Determine the [X, Y] coordinate at the center of the cell enclosing the given text.  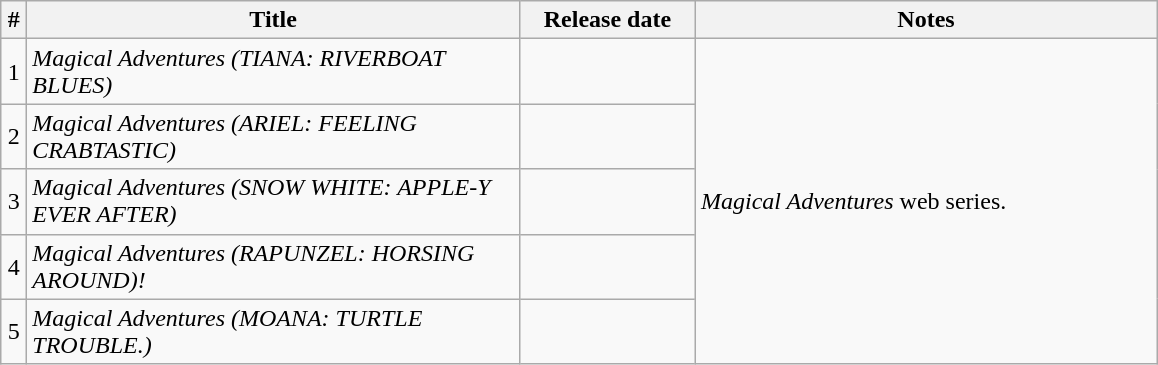
Magical Adventures (SNOW WHITE: APPLE-Y EVER AFTER) [274, 202]
Magical Adventures web series. [926, 202]
Title [274, 20]
Notes [926, 20]
Magical Adventures (ARIEL: FEELING CRABTASTIC) [274, 136]
Magical Adventures (MOANA: TURTLE TROUBLE.) [274, 332]
3 [14, 202]
2 [14, 136]
1 [14, 72]
Magical Adventures (TIANA: RIVERBOAT BLUES) [274, 72]
Magical Adventures (RAPUNZEL: HORSING AROUND)! [274, 266]
Release date [607, 20]
5 [14, 332]
# [14, 20]
4 [14, 266]
